Identify which cell holds the provided text, then report its (x, y) central coordinate. 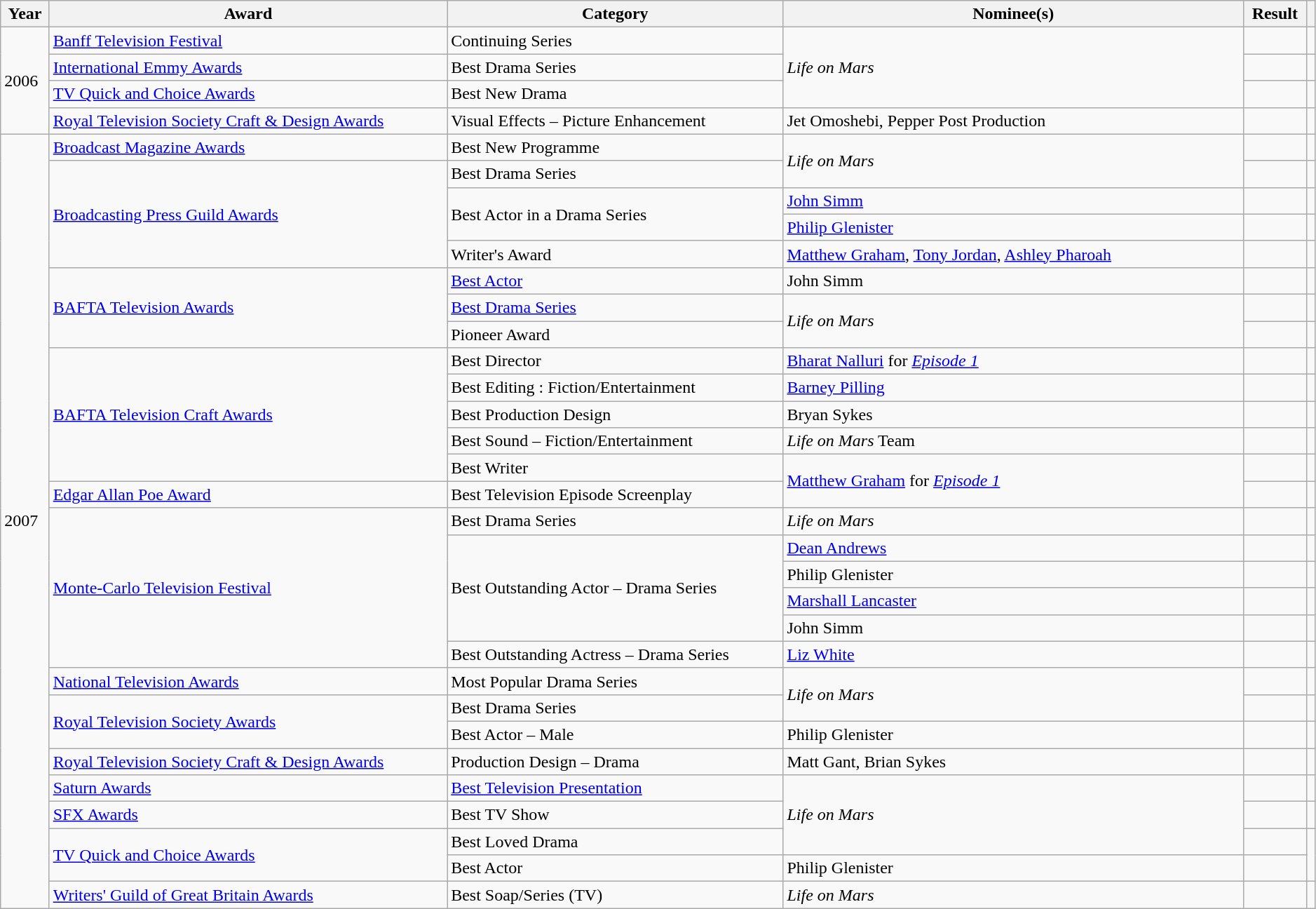
Best Sound – Fiction/Entertainment (616, 441)
Visual Effects – Picture Enhancement (616, 121)
Matt Gant, Brian Sykes (1013, 761)
Result (1275, 14)
Writer's Award (616, 254)
Category (616, 14)
Writers' Guild of Great Britain Awards (248, 895)
Jet Omoshebi, Pepper Post Production (1013, 121)
BAFTA Television Awards (248, 307)
SFX Awards (248, 815)
Liz White (1013, 654)
Monte-Carlo Television Festival (248, 588)
2006 (25, 81)
Marshall Lancaster (1013, 601)
Award (248, 14)
Royal Television Society Awards (248, 721)
Matthew Graham for Episode 1 (1013, 481)
Best Production Design (616, 415)
Best Outstanding Actress – Drama Series (616, 654)
Barney Pilling (1013, 388)
Best New Drama (616, 94)
Saturn Awards (248, 788)
National Television Awards (248, 681)
Best Editing : Fiction/Entertainment (616, 388)
Bryan Sykes (1013, 415)
2007 (25, 521)
Best New Programme (616, 147)
Best Director (616, 361)
Year (25, 14)
Best Loved Drama (616, 842)
Bharat Nalluri for Episode 1 (1013, 361)
BAFTA Television Craft Awards (248, 415)
Broadcasting Press Guild Awards (248, 214)
Best Soap/Series (TV) (616, 895)
Best Television Presentation (616, 788)
Best Television Episode Screenplay (616, 494)
Best Actor in a Drama Series (616, 214)
Most Popular Drama Series (616, 681)
Best Outstanding Actor – Drama Series (616, 588)
Edgar Allan Poe Award (248, 494)
Broadcast Magazine Awards (248, 147)
Banff Television Festival (248, 41)
Matthew Graham, Tony Jordan, Ashley Pharoah (1013, 254)
Best TV Show (616, 815)
Life on Mars Team (1013, 441)
Pioneer Award (616, 335)
Continuing Series (616, 41)
Best Actor – Male (616, 734)
Best Writer (616, 468)
International Emmy Awards (248, 67)
Dean Andrews (1013, 548)
Production Design – Drama (616, 761)
Nominee(s) (1013, 14)
